Detect which cell encompasses the target text, then output its [X, Y] center coordinate. 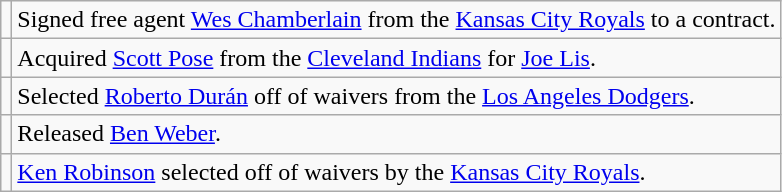
Released Ben Weber. [396, 134]
Signed free agent Wes Chamberlain from the Kansas City Royals to a contract. [396, 20]
Ken Robinson selected off of waivers by the Kansas City Royals. [396, 172]
Acquired Scott Pose from the Cleveland Indians for Joe Lis. [396, 58]
Selected Roberto Durán off of waivers from the Los Angeles Dodgers. [396, 96]
